Return (X, Y) of the center of cell containing provided text 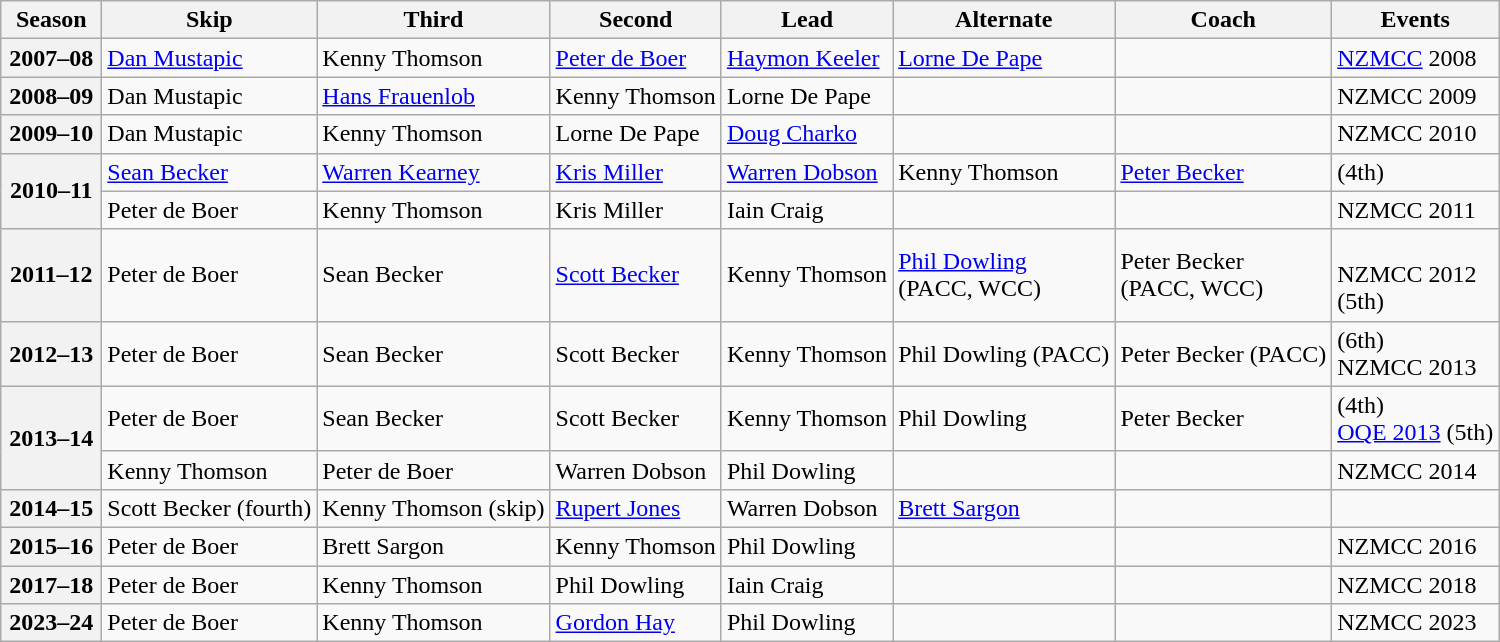
NZMCC 2014 (1416, 470)
Peter Becker (PACC) (1224, 354)
2015–16 (52, 546)
(6th)NZMCC 2013 (1416, 354)
Rupert Jones (636, 508)
(4th) (1416, 172)
2023–24 (52, 623)
2009–10 (52, 134)
2008–09 (52, 96)
Kenny Thomson (skip) (434, 508)
2017–18 (52, 585)
2012–13 (52, 354)
2014–15 (52, 508)
2007–08 (52, 58)
NZMCC 2018 (1416, 585)
Third (434, 20)
Doug Charko (806, 134)
Season (52, 20)
Second (636, 20)
Hans Frauenlob (434, 96)
Scott Becker (fourth) (210, 508)
NZMCC 2009 (1416, 96)
Peter Becker(PACC, WCC) (1224, 275)
Skip (210, 20)
Warren Kearney (434, 172)
2013–14 (52, 438)
NZMCC 2011 (1416, 210)
Phil Dowling(PACC, WCC) (1004, 275)
2011–12 (52, 275)
NZMCC 2012 (5th) (1416, 275)
NZMCC 2010 (1416, 134)
Phil Dowling (PACC) (1004, 354)
Gordon Hay (636, 623)
NZMCC 2008 (1416, 58)
Events (1416, 20)
Lead (806, 20)
Coach (1224, 20)
(4th)OQE 2013 (5th) (1416, 418)
NZMCC 2023 (1416, 623)
Alternate (1004, 20)
Haymon Keeler (806, 58)
2010–11 (52, 191)
NZMCC 2016 (1416, 546)
